Capture the cell that displays the provided text and extract its [X, Y] central coordinate. 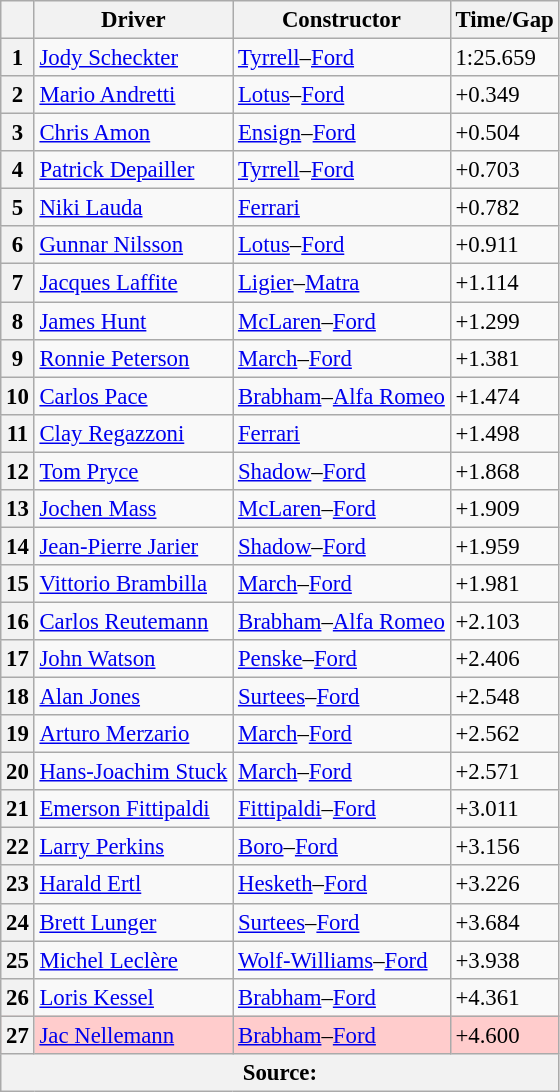
20 [18, 772]
Constructor [342, 20]
5 [18, 208]
Ronnie Peterson [134, 358]
27 [18, 1035]
8 [18, 321]
+2.562 [504, 734]
Source: [280, 1073]
21 [18, 809]
Harald Ertl [134, 885]
+1.959 [504, 546]
3 [18, 133]
+3.938 [504, 960]
4 [18, 170]
15 [18, 584]
2 [18, 95]
Jacques Laffite [134, 283]
Alan Jones [134, 697]
John Watson [134, 659]
+1.114 [504, 283]
23 [18, 885]
+1.868 [504, 471]
10 [18, 396]
Jac Nellemann [134, 1035]
+3.226 [504, 885]
+1.474 [504, 396]
Fittipaldi–Ford [342, 809]
6 [18, 245]
+0.703 [504, 170]
+1.381 [504, 358]
+3.156 [504, 847]
Penske–Ford [342, 659]
Hesketh–Ford [342, 885]
+0.782 [504, 208]
19 [18, 734]
18 [18, 697]
Time/Gap [504, 20]
+0.349 [504, 95]
+1.498 [504, 433]
Emerson Fittipaldi [134, 809]
+1.909 [504, 509]
12 [18, 471]
Boro–Ford [342, 847]
Hans-Joachim Stuck [134, 772]
Arturo Merzario [134, 734]
+1.981 [504, 584]
13 [18, 509]
17 [18, 659]
Carlos Reutemann [134, 621]
Gunnar Nilsson [134, 245]
Vittorio Brambilla [134, 584]
7 [18, 283]
Driver [134, 20]
1 [18, 58]
Loris Kessel [134, 997]
+2.103 [504, 621]
Ensign–Ford [342, 133]
25 [18, 960]
Wolf-Williams–Ford [342, 960]
26 [18, 997]
16 [18, 621]
1:25.659 [504, 58]
24 [18, 922]
Patrick Depailler [134, 170]
Brett Lunger [134, 922]
+3.684 [504, 922]
+2.548 [504, 697]
+4.361 [504, 997]
+0.911 [504, 245]
James Hunt [134, 321]
Mario Andretti [134, 95]
+2.571 [504, 772]
14 [18, 546]
Ligier–Matra [342, 283]
+1.299 [504, 321]
22 [18, 847]
Larry Perkins [134, 847]
+3.011 [504, 809]
Clay Regazzoni [134, 433]
Michel Leclère [134, 960]
+0.504 [504, 133]
Tom Pryce [134, 471]
11 [18, 433]
Jochen Mass [134, 509]
9 [18, 358]
+2.406 [504, 659]
Jean-Pierre Jarier [134, 546]
Chris Amon [134, 133]
Niki Lauda [134, 208]
Carlos Pace [134, 396]
Jody Scheckter [134, 58]
+4.600 [504, 1035]
